For the text-containing cell, return its midpoint in (X, Y) coordinate format. 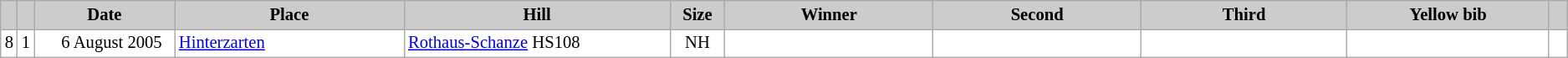
Place (289, 14)
Winner (830, 14)
NH (697, 43)
Size (697, 14)
6 August 2005 (105, 43)
Hinterzarten (289, 43)
Rothaus-Schanze HS108 (537, 43)
8 (9, 43)
Yellow bib (1448, 14)
1 (26, 43)
Date (105, 14)
Hill (537, 14)
Second (1037, 14)
Third (1244, 14)
